Provide the [X, Y] coordinate of the cell's center where the given text is located.  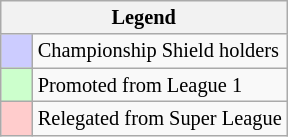
Championship Shield holders [160, 51]
Relegated from Super League [160, 118]
Legend [144, 17]
Promoted from League 1 [160, 85]
